Find where the given text appears and provide that cell's center as (X, Y) coordinate. 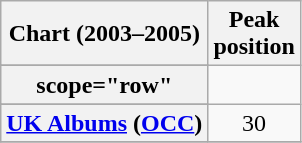
scope="row" (104, 85)
UK Albums (OCC) (104, 123)
30 (254, 123)
Chart (2003–2005) (104, 34)
Peakposition (254, 34)
